Extract the (X, Y) coordinate from the center of the cell holding the provided text.  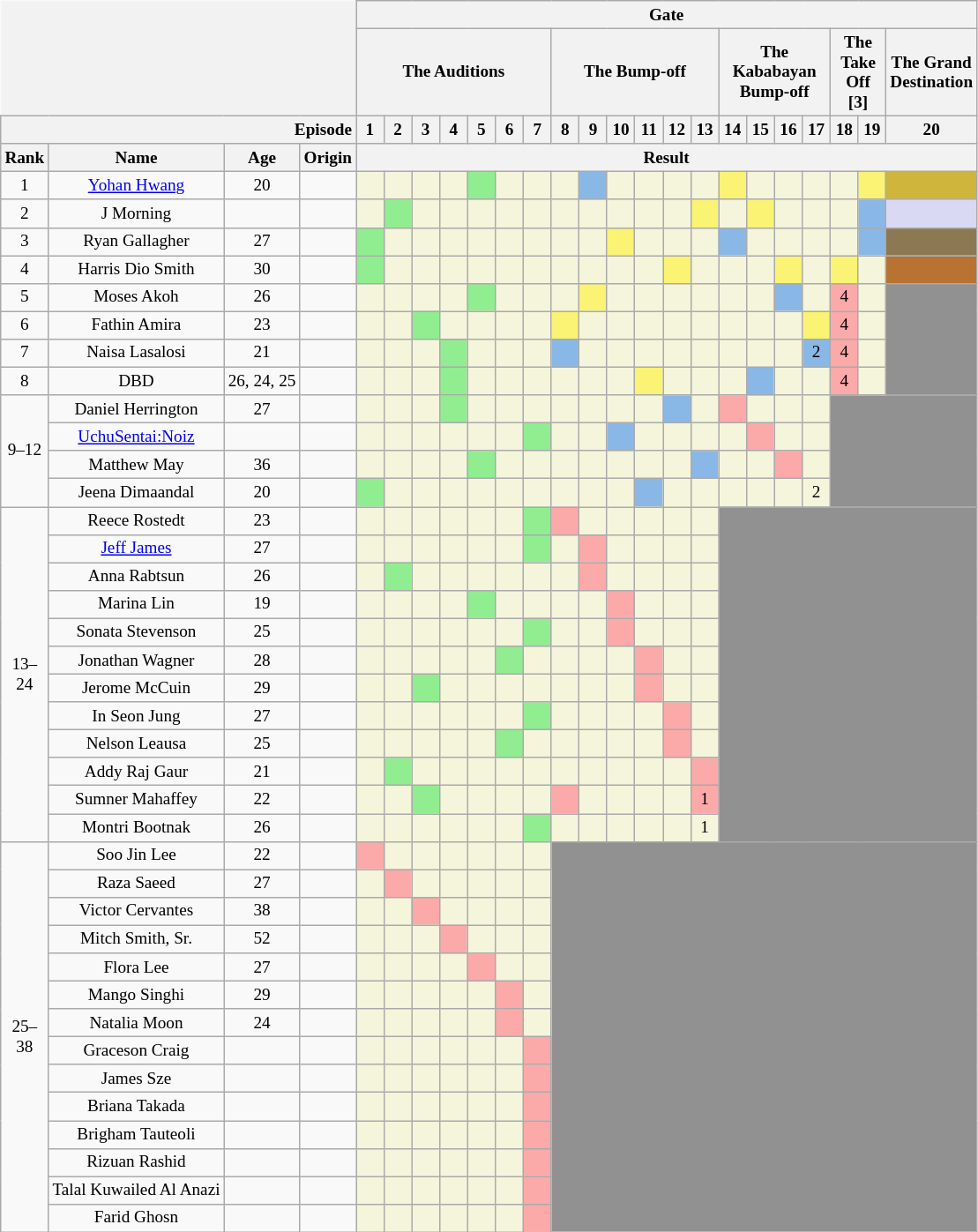
Jerome McCuin (136, 688)
J Morning (136, 213)
Name (136, 158)
Mitch Smith, Sr. (136, 939)
DBD (136, 381)
52 (262, 939)
Briana Takada (136, 1107)
Ryan Gallagher (136, 242)
Anna Rabtsun (136, 577)
Addy Raj Gaur (136, 772)
Harris Dio Smith (136, 270)
14 (733, 130)
Soo Jin Lee (136, 855)
9 (594, 130)
Episode (178, 130)
Montri Bootnak (136, 827)
Jeena Dimaandal (136, 493)
Flora Lee (136, 967)
11 (649, 130)
24 (262, 1023)
13 (705, 130)
In Seon Jung (136, 716)
12 (677, 130)
James Sze (136, 1079)
Gate (667, 15)
Sonata Stevenson (136, 632)
The Auditions (453, 72)
Jeff James (136, 549)
17 (817, 130)
16 (788, 130)
Nelson Leausa (136, 743)
Moses Akoh (136, 297)
Victor Cervantes (136, 911)
Farid Ghosn (136, 1218)
36 (262, 465)
13–24 (25, 674)
Graceson Craig (136, 1050)
Sumner Mahaffey (136, 800)
30 (262, 270)
9–12 (25, 452)
Rank (25, 158)
The Take Off [3] (857, 72)
38 (262, 911)
Daniel Herrington (136, 409)
Talal Kuwailed Al Anazi (136, 1191)
10 (621, 130)
18 (844, 130)
UchuSentai:Noiz (136, 437)
Origin (328, 158)
25–38 (25, 1037)
Result (667, 158)
Marina Lin (136, 604)
26, 24, 25 (262, 381)
Mango Singhi (136, 995)
Raza Saeed (136, 884)
The Grand Destination (931, 72)
Jonathan Wagner (136, 660)
Naisa Lasalosi (136, 353)
Rizuan Rashid (136, 1162)
Brigham Tauteoli (136, 1134)
28 (262, 660)
Matthew May (136, 465)
Age (262, 158)
The Kababayan Bump-off (774, 72)
Natalia Moon (136, 1023)
Fathin Amira (136, 325)
The Bump-off (635, 72)
15 (760, 130)
Yohan Hwang (136, 186)
Reece Rostedt (136, 520)
